Output the [X, Y] coordinate of the center of the cell containing the given text.  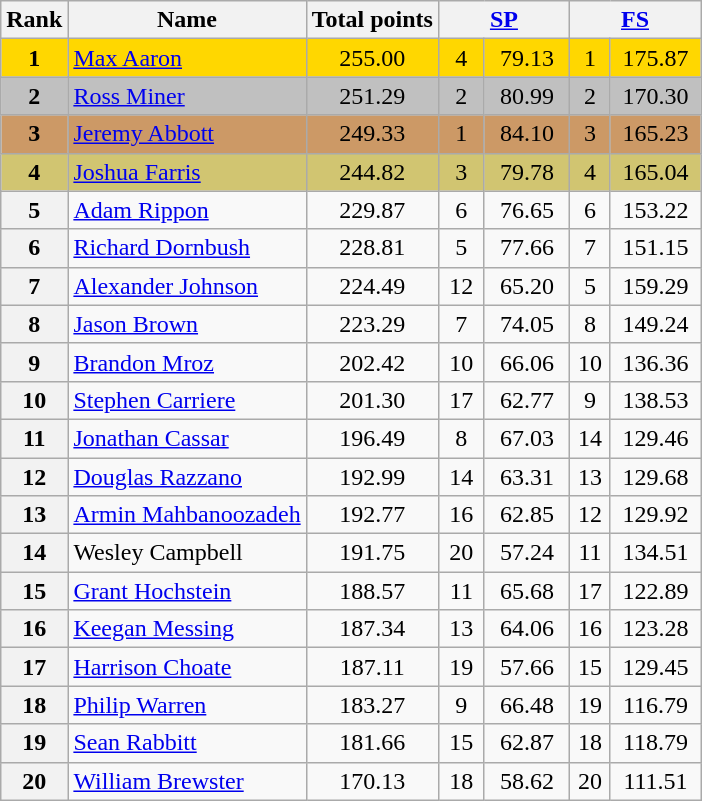
129.92 [655, 515]
196.49 [372, 438]
65.20 [526, 286]
192.99 [372, 477]
74.05 [526, 324]
Wesley Campbell [187, 553]
191.75 [372, 553]
170.13 [372, 781]
57.24 [526, 553]
134.51 [655, 553]
66.48 [526, 705]
111.51 [655, 781]
Stephen Carriere [187, 400]
138.53 [655, 400]
66.06 [526, 362]
151.15 [655, 248]
Brandon Mroz [187, 362]
255.00 [372, 58]
122.89 [655, 591]
129.45 [655, 667]
63.31 [526, 477]
118.79 [655, 743]
224.49 [372, 286]
165.23 [655, 134]
175.87 [655, 58]
187.11 [372, 667]
136.36 [655, 362]
Jeremy Abbott [187, 134]
Grant Hochstein [187, 591]
58.62 [526, 781]
123.28 [655, 629]
183.27 [372, 705]
Adam Rippon [187, 210]
76.65 [526, 210]
Keegan Messing [187, 629]
188.57 [372, 591]
Harrison Choate [187, 667]
Douglas Razzano [187, 477]
153.22 [655, 210]
244.82 [372, 172]
79.78 [526, 172]
77.66 [526, 248]
Richard Dornbush [187, 248]
67.03 [526, 438]
129.68 [655, 477]
Alexander Johnson [187, 286]
William Brewster [187, 781]
229.87 [372, 210]
Total points [372, 20]
159.29 [655, 286]
223.29 [372, 324]
251.29 [372, 96]
165.04 [655, 172]
181.66 [372, 743]
116.79 [655, 705]
Jason Brown [187, 324]
Armin Mahbanoozadeh [187, 515]
62.87 [526, 743]
Joshua Farris [187, 172]
62.77 [526, 400]
129.46 [655, 438]
84.10 [526, 134]
201.30 [372, 400]
192.77 [372, 515]
79.13 [526, 58]
Max Aaron [187, 58]
170.30 [655, 96]
187.34 [372, 629]
Jonathan Cassar [187, 438]
65.68 [526, 591]
249.33 [372, 134]
SP [504, 20]
Philip Warren [187, 705]
Ross Miner [187, 96]
FS [634, 20]
149.24 [655, 324]
57.66 [526, 667]
Sean Rabbitt [187, 743]
228.81 [372, 248]
62.85 [526, 515]
64.06 [526, 629]
80.99 [526, 96]
Name [187, 20]
Rank [34, 20]
202.42 [372, 362]
